From the cell containing the given text, extract its center point as (x, y) coordinate. 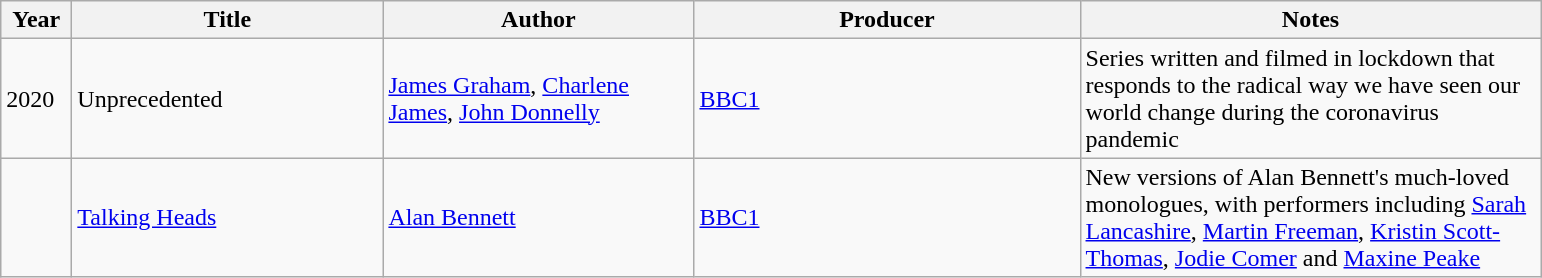
Notes (1310, 20)
Talking Heads (228, 218)
Year (36, 20)
Title (228, 20)
Producer (887, 20)
Series written and filmed in lockdown that responds to the radical way we have seen our world change during the coronavirus pandemic (1310, 98)
James Graham, Charlene James, John Donnelly (538, 98)
2020 (36, 98)
Author (538, 20)
Unprecedented (228, 98)
Alan Bennett (538, 218)
